Identify which cell holds the provided text, then report its (X, Y) central coordinate. 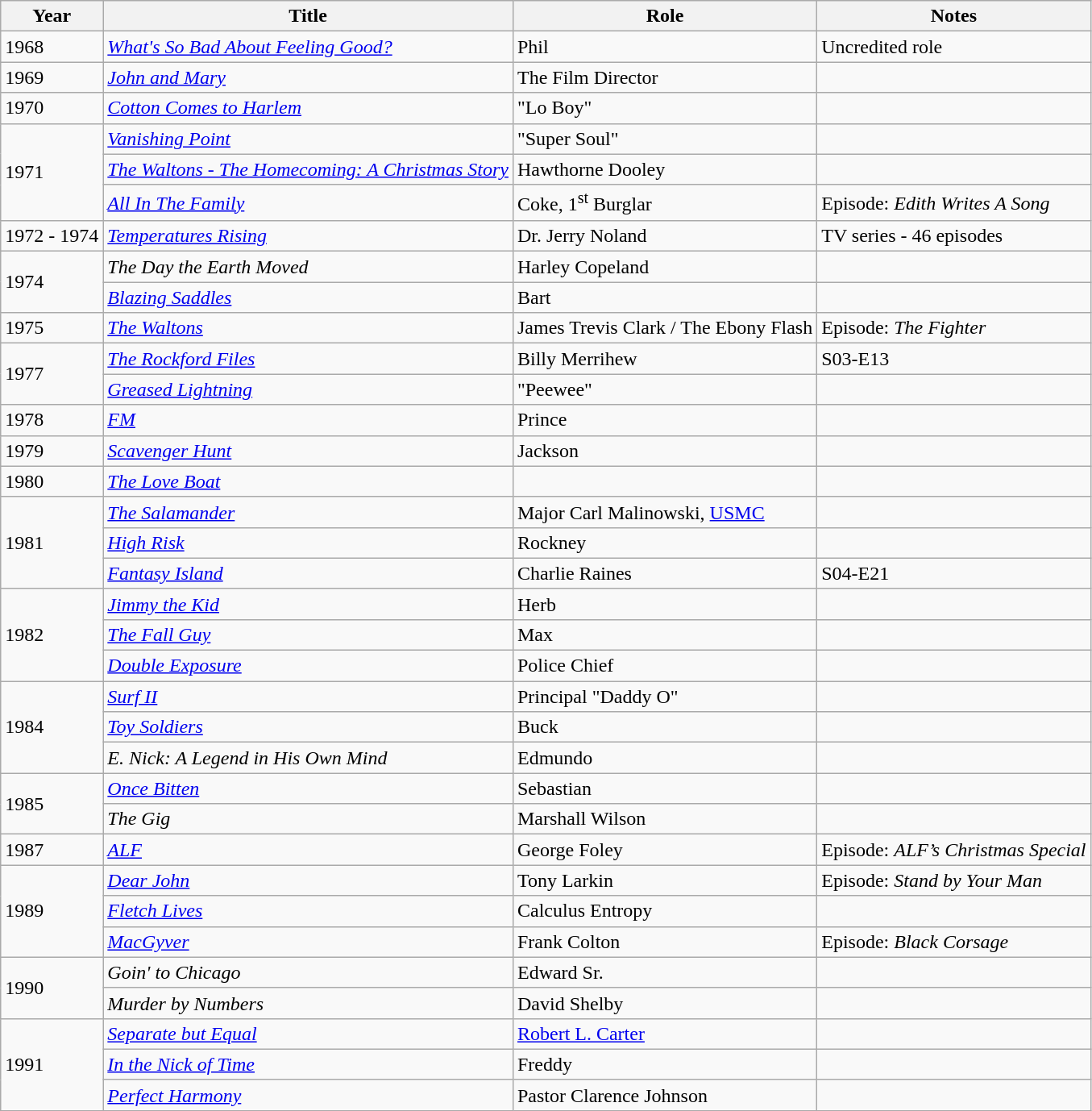
1979 (52, 451)
Cotton Comes to Harlem (308, 108)
1980 (52, 481)
The Film Director (664, 77)
The Waltons - The Homecoming: A Christmas Story (308, 169)
Fletch Lives (308, 911)
Buck (664, 727)
Hawthorne Dooley (664, 169)
E. Nick: A Legend in His Own Mind (308, 758)
The Day the Earth Moved (308, 267)
The Fall Guy (308, 635)
Double Exposure (308, 666)
1971 (52, 173)
1991 (52, 1064)
Fantasy Island (308, 573)
1975 (52, 328)
Notes (954, 16)
Episode: Edith Writes A Song (954, 203)
Tony Larkin (664, 880)
1984 (52, 727)
1970 (52, 108)
"Super Soul" (664, 139)
Billy Merrihew (664, 359)
Surf II (308, 697)
Toy Soldiers (308, 727)
Frank Colton (664, 942)
Goin' to Chicago (308, 972)
All In The Family (308, 203)
Edmundo (664, 758)
Jackson (664, 451)
Herb (664, 604)
Coke, 1st Burglar (664, 203)
Separate but Equal (308, 1034)
ALF (308, 850)
1990 (52, 988)
Edward Sr. (664, 972)
FM (308, 420)
S03-E13 (954, 359)
Episode: Stand by Your Man (954, 880)
Robert L. Carter (664, 1034)
Jimmy the Kid (308, 604)
1987 (52, 850)
Major Carl Malinowski, USMC (664, 512)
1977 (52, 374)
Episode: The Fighter (954, 328)
1974 (52, 282)
1981 (52, 543)
"Peewee" (664, 389)
1989 (52, 911)
TV series - 46 episodes (954, 236)
Greased Lightning (308, 389)
Uncredited role (954, 47)
James Trevis Clark / The Ebony Flash (664, 328)
Charlie Raines (664, 573)
S04-E21 (954, 573)
Temperatures Rising (308, 236)
The Gig (308, 819)
Blazing Saddles (308, 298)
Pastor Clarence Johnson (664, 1095)
Murder by Numbers (308, 1003)
Police Chief (664, 666)
David Shelby (664, 1003)
Vanishing Point (308, 139)
Bart (664, 298)
Dear John (308, 880)
Sebastian (664, 789)
"Lo Boy" (664, 108)
High Risk (308, 543)
Year (52, 16)
Perfect Harmony (308, 1095)
Phil (664, 47)
George Foley (664, 850)
What's So Bad About Feeling Good? (308, 47)
The Love Boat (308, 481)
Title (308, 16)
1985 (52, 804)
1978 (52, 420)
1969 (52, 77)
Prince (664, 420)
Episode: ALF’s Christmas Special (954, 850)
Rockney (664, 543)
Calculus Entropy (664, 911)
Principal "Daddy O" (664, 697)
Freddy (664, 1064)
Marshall Wilson (664, 819)
1982 (52, 635)
Scavenger Hunt (308, 451)
1968 (52, 47)
The Waltons (308, 328)
The Salamander (308, 512)
Max (664, 635)
Dr. Jerry Noland (664, 236)
In the Nick of Time (308, 1064)
The Rockford Files (308, 359)
Harley Copeland (664, 267)
John and Mary (308, 77)
Episode: Black Corsage (954, 942)
MacGyver (308, 942)
Once Bitten (308, 789)
Role (664, 16)
1972 - 1974 (52, 236)
